Return the (X, Y) coordinate for the center point of the cell that contains the specified text.  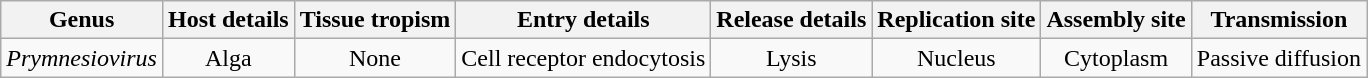
Tissue tropism (375, 20)
Lysis (792, 58)
Prymnesiovirus (82, 58)
Replication site (956, 20)
Assembly site (1116, 20)
Cell receptor endocytosis (584, 58)
Genus (82, 20)
Host details (228, 20)
Entry details (584, 20)
Passive diffusion (1278, 58)
Nucleus (956, 58)
Transmission (1278, 20)
Alga (228, 58)
Cytoplasm (1116, 58)
None (375, 58)
Release details (792, 20)
